Detect which cell encompasses the target text, then output its [X, Y] center coordinate. 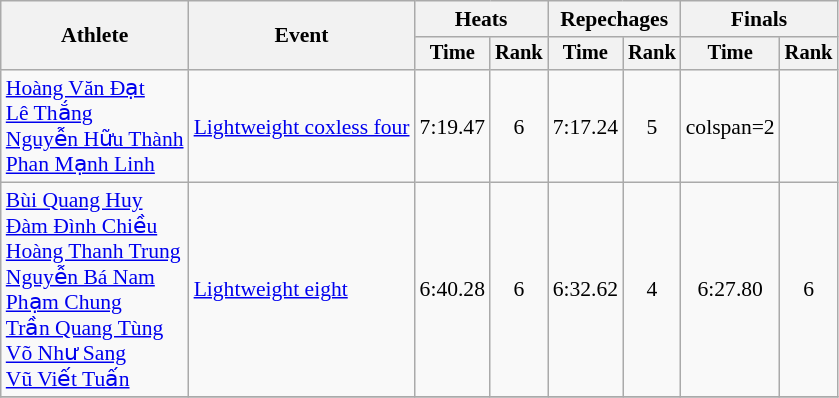
Hoàng Văn ĐạtLê ThắngNguyễn Hữu ThànhPhan Mạnh Linh [95, 126]
6:27.80 [730, 290]
Heats [482, 19]
Event [302, 36]
Athlete [95, 36]
Lightweight eight [302, 290]
7:19.47 [452, 126]
Lightweight coxless four [302, 126]
Finals [760, 19]
6:40.28 [452, 290]
5 [652, 126]
7:17.24 [586, 126]
Bùi Quang HuyĐàm Đình ChiềuHoàng Thanh TrungNguyễn Bá NamPhạm ChungTrần Quang TùngVõ Như SangVũ Viết Tuấn [95, 290]
4 [652, 290]
6:32.62 [586, 290]
Repechages [614, 19]
colspan=2 [730, 126]
